Search for the cell housing the specified text and yield its [X, Y] center coordinate. 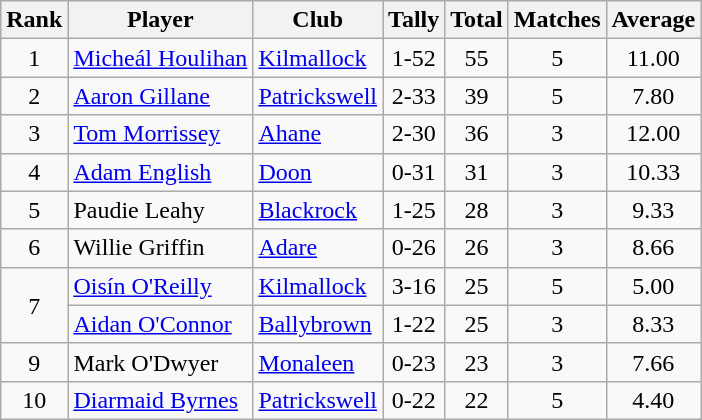
Adam English [160, 172]
7.80 [654, 96]
8.33 [654, 324]
2-33 [414, 96]
Aaron Gillane [160, 96]
Total [477, 20]
39 [477, 96]
0-22 [414, 400]
Blackrock [318, 210]
0-23 [414, 362]
Oisín O'Reilly [160, 286]
0-31 [414, 172]
8.66 [654, 248]
23 [477, 362]
3-16 [414, 286]
4.40 [654, 400]
10.33 [654, 172]
Rank [34, 20]
Diarmaid Byrnes [160, 400]
2 [34, 96]
Club [318, 20]
31 [477, 172]
6 [34, 248]
Player [160, 20]
Doon [318, 172]
0-26 [414, 248]
2-30 [414, 134]
4 [34, 172]
9 [34, 362]
Paudie Leahy [160, 210]
9.33 [654, 210]
Adare [318, 248]
Monaleen [318, 362]
7.66 [654, 362]
22 [477, 400]
Ahane [318, 134]
1-22 [414, 324]
Average [654, 20]
Ballybrown [318, 324]
Tally [414, 20]
7 [34, 305]
12.00 [654, 134]
Willie Griffin [160, 248]
28 [477, 210]
1-52 [414, 58]
Mark O'Dwyer [160, 362]
55 [477, 58]
36 [477, 134]
Matches [557, 20]
26 [477, 248]
Aidan O'Connor [160, 324]
11.00 [654, 58]
Micheál Houlihan [160, 58]
5.00 [654, 286]
10 [34, 400]
Tom Morrissey [160, 134]
1-25 [414, 210]
1 [34, 58]
